For the text-containing cell, return its midpoint in (x, y) coordinate format. 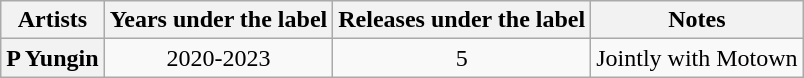
Releases under the label (462, 20)
P Yungin (52, 58)
Jointly with Motown (697, 58)
Artists (52, 20)
2020-2023 (218, 58)
Years under the label (218, 20)
5 (462, 58)
Notes (697, 20)
